Search for the cell housing the specified text and yield its [X, Y] center coordinate. 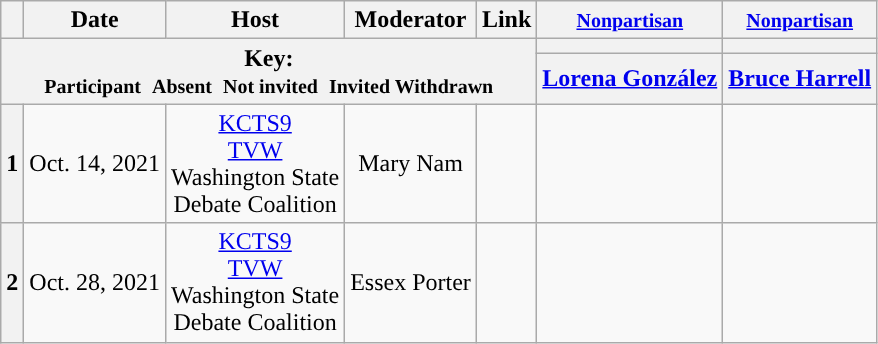
Moderator [411, 20]
1 [12, 164]
Date [95, 20]
Key: Participant Absent Not invited Invited Withdrawn [269, 72]
Oct. 14, 2021 [95, 164]
Oct. 28, 2021 [95, 282]
Lorena González [630, 78]
2 [12, 282]
Essex Porter [411, 282]
Link [506, 20]
Host [256, 20]
Bruce Harrell [800, 78]
Mary Nam [411, 164]
